Locate the cell with the specified text and output its (x, y) center coordinate. 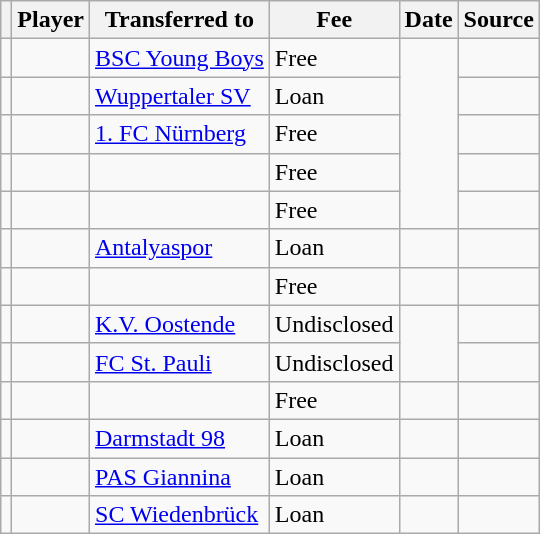
Darmstadt 98 (180, 438)
Player (51, 20)
PAS Giannina (180, 477)
1. FC Nürnberg (180, 134)
K.V. Oostende (180, 324)
BSC Young Boys (180, 58)
Antalyaspor (180, 248)
Source (498, 20)
Fee (334, 20)
SC Wiedenbrück (180, 515)
Wuppertaler SV (180, 96)
FC St. Pauli (180, 362)
Transferred to (180, 20)
Date (428, 20)
